Output the (x, y) coordinate of the center of the cell containing the given text.  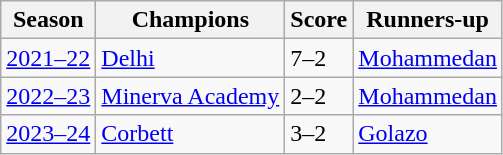
2022–23 (48, 96)
2023–24 (48, 134)
Golazo (428, 134)
2–2 (319, 96)
Season (48, 20)
Score (319, 20)
3–2 (319, 134)
7–2 (319, 58)
Minerva Academy (190, 96)
Champions (190, 20)
Corbett (190, 134)
Runners-up (428, 20)
Delhi (190, 58)
2021–22 (48, 58)
